From the cell containing the given text, extract its center point as (X, Y) coordinate. 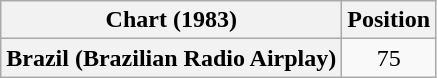
Chart (1983) (172, 20)
75 (389, 58)
Position (389, 20)
Brazil (Brazilian Radio Airplay) (172, 58)
